Extract the [x, y] coordinate from the center of the cell holding the provided text.  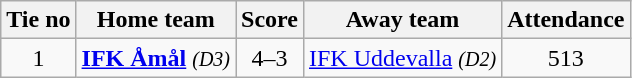
Away team [402, 20]
Attendance [566, 20]
1 [38, 58]
4–3 [270, 58]
513 [566, 58]
IFK Uddevalla (D2) [402, 58]
IFK Åmål (D3) [156, 58]
Tie no [38, 20]
Score [270, 20]
Home team [156, 20]
